Search for the cell housing the specified text and yield its [X, Y] center coordinate. 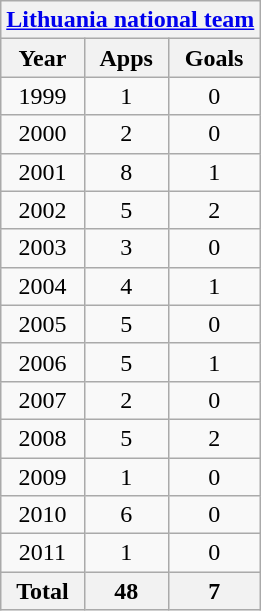
Total [42, 591]
4 [126, 286]
Apps [126, 58]
6 [126, 515]
8 [126, 172]
2009 [42, 477]
2003 [42, 248]
2004 [42, 286]
2000 [42, 134]
2001 [42, 172]
2005 [42, 324]
Lithuania national team [130, 20]
2008 [42, 438]
2007 [42, 400]
3 [126, 248]
7 [214, 591]
2011 [42, 553]
2002 [42, 210]
2006 [42, 362]
2010 [42, 515]
48 [126, 591]
Year [42, 58]
1999 [42, 96]
Goals [214, 58]
